Return the [X, Y] coordinate for the center point of the cell that contains the specified text.  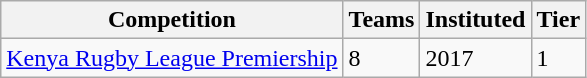
2017 [476, 58]
8 [382, 58]
1 [558, 58]
Kenya Rugby League Premiership [172, 58]
Competition [172, 20]
Teams [382, 20]
Instituted [476, 20]
Tier [558, 20]
